Return the (x, y) coordinate for the center point of the cell that contains the specified text.  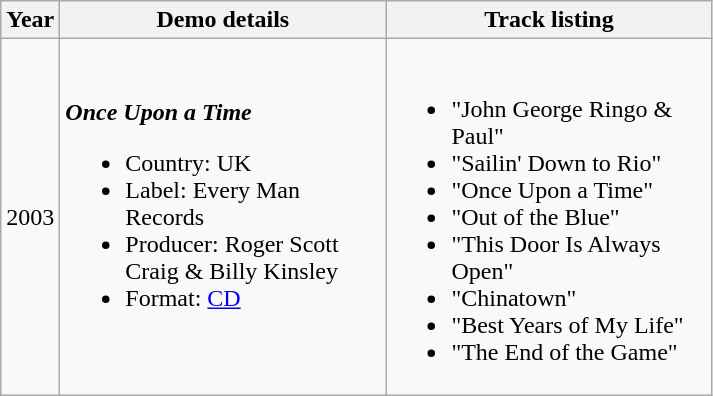
Track listing (549, 20)
Year (30, 20)
2003 (30, 217)
Once Upon a TimeCountry: UKLabel: Every Man RecordsProducer: Roger Scott Craig & Billy KinsleyFormat: CD (223, 217)
Demo details (223, 20)
